Identify which cell holds the provided text, then report its [x, y] central coordinate. 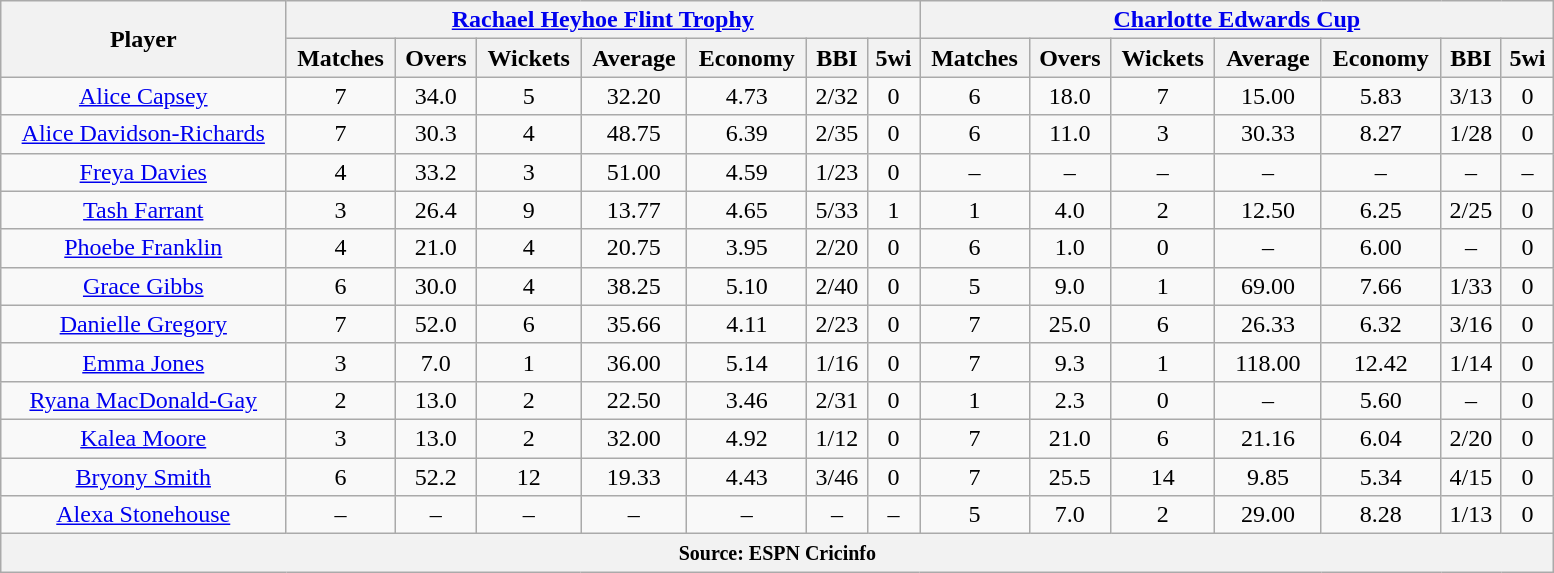
Source: ESPN Cricinfo [778, 553]
1/16 [837, 362]
5.34 [1381, 477]
2/31 [837, 400]
5/33 [837, 210]
12.50 [1268, 210]
5.60 [1381, 400]
29.00 [1268, 515]
4.73 [747, 96]
3/46 [837, 477]
30.3 [436, 134]
2/32 [837, 96]
51.00 [634, 172]
8.27 [1381, 134]
21.16 [1268, 438]
3.95 [747, 248]
4.59 [747, 172]
9.0 [1070, 286]
7.66 [1381, 286]
2.3 [1070, 400]
4.11 [747, 324]
1.0 [1070, 248]
25.0 [1070, 324]
3/16 [1471, 324]
34.0 [436, 96]
6.25 [1381, 210]
8.28 [1381, 515]
11.0 [1070, 134]
52.2 [436, 477]
52.0 [436, 324]
6.32 [1381, 324]
12 [528, 477]
13.77 [634, 210]
25.5 [1070, 477]
9.85 [1268, 477]
9.3 [1070, 362]
6.00 [1381, 248]
Alice Davidson-Richards [144, 134]
2/23 [837, 324]
Danielle Gregory [144, 324]
33.2 [436, 172]
12.42 [1381, 362]
9 [528, 210]
5.14 [747, 362]
2/35 [837, 134]
4/15 [1471, 477]
18.0 [1070, 96]
Tash Farrant [144, 210]
6.39 [747, 134]
4.0 [1070, 210]
Emma Jones [144, 362]
48.75 [634, 134]
26.33 [1268, 324]
1/28 [1471, 134]
Freya Davies [144, 172]
35.66 [634, 324]
Kalea Moore [144, 438]
Rachael Heyhoe Flint Trophy [603, 20]
22.50 [634, 400]
1/23 [837, 172]
32.20 [634, 96]
Player [144, 39]
1/14 [1471, 362]
1/12 [837, 438]
5.83 [1381, 96]
19.33 [634, 477]
30.33 [1268, 134]
Phoebe Franklin [144, 248]
36.00 [634, 362]
30.0 [436, 286]
14 [1162, 477]
Alice Capsey [144, 96]
15.00 [1268, 96]
6.04 [1381, 438]
69.00 [1268, 286]
2/25 [1471, 210]
1/33 [1471, 286]
26.4 [436, 210]
3.46 [747, 400]
118.00 [1268, 362]
1/13 [1471, 515]
4.92 [747, 438]
Grace Gibbs [144, 286]
38.25 [634, 286]
5.10 [747, 286]
4.43 [747, 477]
Charlotte Edwards Cup [1237, 20]
Alexa Stonehouse [144, 515]
Bryony Smith [144, 477]
4.65 [747, 210]
2/40 [837, 286]
Ryana MacDonald-Gay [144, 400]
32.00 [634, 438]
20.75 [634, 248]
3/13 [1471, 96]
